For the text-containing cell, return its midpoint in [X, Y] coordinate format. 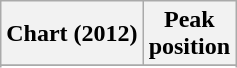
Chart (2012) [72, 34]
Peakposition [189, 34]
